Scan for the cell matching the given text and deliver its (X, Y) coordinate at center. 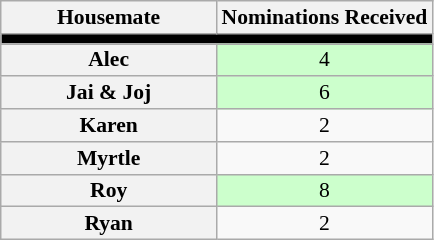
Ryan (109, 224)
6 (325, 94)
8 (325, 190)
Roy (109, 190)
4 (325, 60)
Housemate (109, 18)
Myrtle (109, 158)
Nominations Received (325, 18)
Alec (109, 60)
Karen (109, 126)
Jai & Joj (109, 94)
